Return (x, y) of the center of cell containing provided text 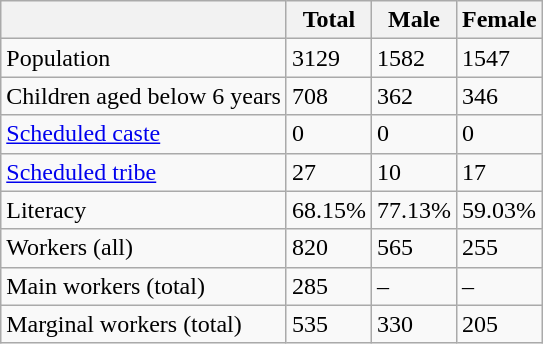
27 (328, 172)
Population (144, 58)
Marginal workers (total) (144, 324)
565 (414, 248)
330 (414, 324)
10 (414, 172)
77.13% (414, 210)
Total (328, 20)
205 (500, 324)
Female (500, 20)
535 (328, 324)
Main workers (total) (144, 286)
59.03% (500, 210)
3129 (328, 58)
820 (328, 248)
Male (414, 20)
Children aged below 6 years (144, 96)
Workers (all) (144, 248)
346 (500, 96)
285 (328, 286)
362 (414, 96)
Scheduled caste (144, 134)
Scheduled tribe (144, 172)
708 (328, 96)
1582 (414, 58)
255 (500, 248)
Literacy (144, 210)
17 (500, 172)
68.15% (328, 210)
1547 (500, 58)
